Determine the (x, y) coordinate at the center of the cell enclosing the given text.  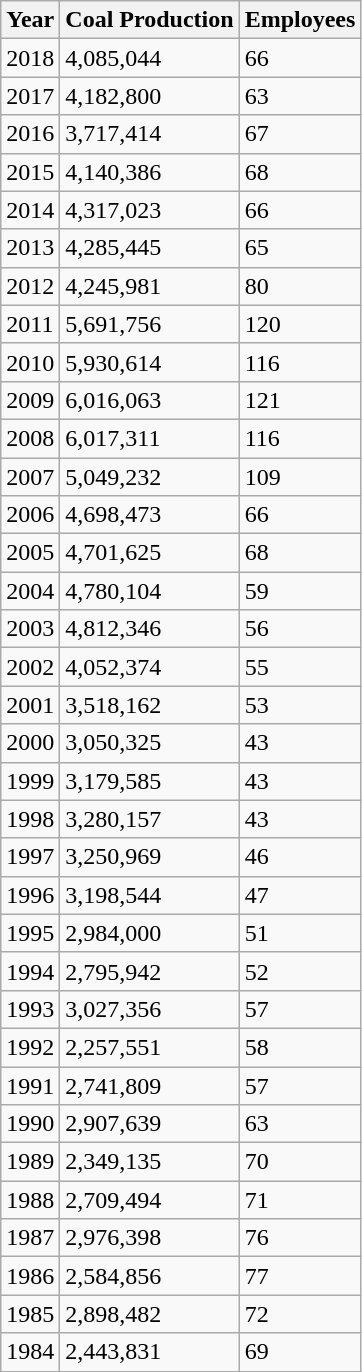
6,017,311 (150, 438)
2,584,856 (150, 1276)
3,250,969 (150, 857)
2008 (30, 438)
77 (300, 1276)
1997 (30, 857)
4,285,445 (150, 248)
1990 (30, 1124)
4,182,800 (150, 96)
1992 (30, 1047)
1989 (30, 1162)
2010 (30, 362)
3,179,585 (150, 781)
4,812,346 (150, 629)
5,930,614 (150, 362)
1988 (30, 1200)
2015 (30, 172)
1985 (30, 1314)
2003 (30, 629)
2006 (30, 515)
2018 (30, 58)
2,443,831 (150, 1352)
1984 (30, 1352)
1996 (30, 895)
5,049,232 (150, 477)
80 (300, 286)
2001 (30, 705)
2012 (30, 286)
70 (300, 1162)
59 (300, 591)
2,907,639 (150, 1124)
2014 (30, 210)
1994 (30, 971)
46 (300, 857)
1998 (30, 819)
2,795,942 (150, 971)
3,027,356 (150, 1009)
47 (300, 895)
109 (300, 477)
65 (300, 248)
2,898,482 (150, 1314)
2,976,398 (150, 1238)
71 (300, 1200)
3,050,325 (150, 743)
2,741,809 (150, 1085)
1986 (30, 1276)
1991 (30, 1085)
2004 (30, 591)
120 (300, 324)
4,245,981 (150, 286)
2,257,551 (150, 1047)
51 (300, 933)
55 (300, 667)
2011 (30, 324)
2000 (30, 743)
1987 (30, 1238)
3,198,544 (150, 895)
1993 (30, 1009)
4,698,473 (150, 515)
4,085,044 (150, 58)
58 (300, 1047)
4,052,374 (150, 667)
53 (300, 705)
2,984,000 (150, 933)
Year (30, 20)
56 (300, 629)
Coal Production (150, 20)
2016 (30, 134)
52 (300, 971)
4,317,023 (150, 210)
3,717,414 (150, 134)
4,780,104 (150, 591)
69 (300, 1352)
3,280,157 (150, 819)
1995 (30, 933)
72 (300, 1314)
2017 (30, 96)
6,016,063 (150, 400)
1999 (30, 781)
Employees (300, 20)
76 (300, 1238)
2,349,135 (150, 1162)
67 (300, 134)
2009 (30, 400)
5,691,756 (150, 324)
2005 (30, 553)
2,709,494 (150, 1200)
4,140,386 (150, 172)
2007 (30, 477)
4,701,625 (150, 553)
121 (300, 400)
3,518,162 (150, 705)
2002 (30, 667)
2013 (30, 248)
